Identify which cell holds the provided text, then report its (x, y) central coordinate. 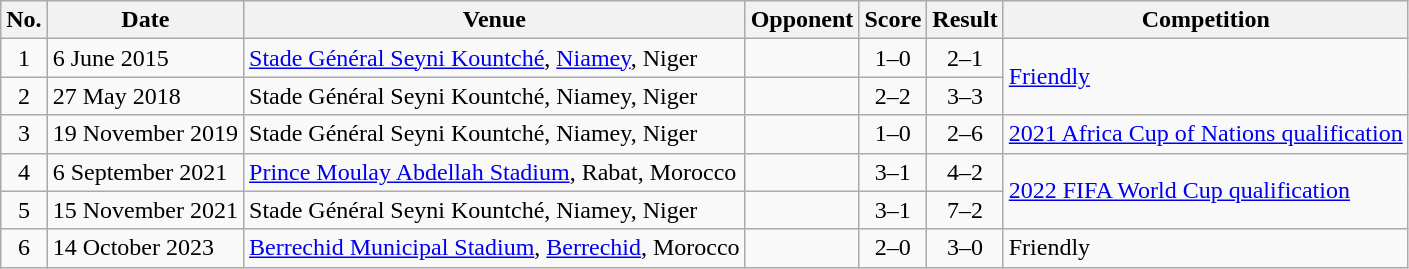
6 (24, 248)
Venue (495, 20)
2 (24, 96)
6 June 2015 (145, 58)
1 (24, 58)
7–2 (965, 210)
6 September 2021 (145, 172)
2–6 (965, 134)
No. (24, 20)
14 October 2023 (145, 248)
2022 FIFA World Cup qualification (1206, 191)
3–0 (965, 248)
Berrechid Municipal Stadium, Berrechid, Morocco (495, 248)
Result (965, 20)
19 November 2019 (145, 134)
5 (24, 210)
2021 Africa Cup of Nations qualification (1206, 134)
Score (893, 20)
27 May 2018 (145, 96)
2–0 (893, 248)
Opponent (802, 20)
4–2 (965, 172)
2–1 (965, 58)
2–2 (893, 96)
Competition (1206, 20)
Prince Moulay Abdellah Stadium, Rabat, Morocco (495, 172)
3–3 (965, 96)
15 November 2021 (145, 210)
4 (24, 172)
3 (24, 134)
Date (145, 20)
